Determine the [x, y] coordinate at the center of the cell enclosing the given text.  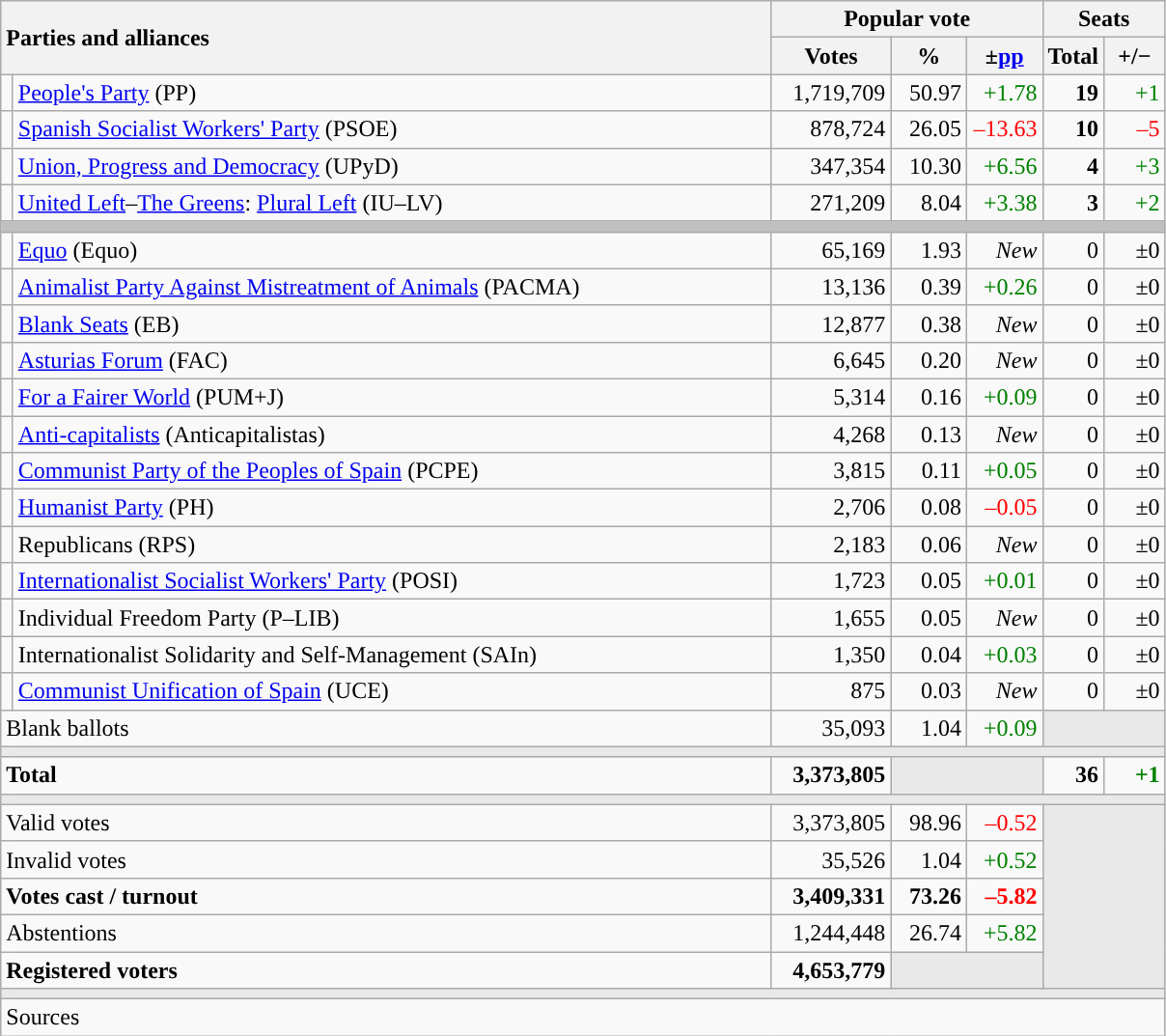
875 [831, 691]
73.26 [929, 896]
50.97 [929, 93]
3,409,331 [831, 896]
+3 [1135, 166]
0.16 [929, 397]
United Left–The Greens: Plural Left (IU–LV) [392, 203]
98.96 [929, 823]
–0.05 [1004, 508]
+2 [1135, 203]
–0.52 [1004, 823]
1,723 [831, 581]
0.13 [929, 434]
26.74 [929, 933]
3,815 [831, 471]
35,526 [831, 859]
271,209 [831, 203]
Popular vote [907, 19]
35,093 [831, 728]
Communist Unification of Spain (UCE) [392, 691]
1.93 [929, 250]
1,350 [831, 655]
Registered voters [386, 970]
5,314 [831, 397]
1,655 [831, 618]
19 [1073, 93]
0.38 [929, 323]
Internationalist Solidarity and Self-Management (SAIn) [392, 655]
Spanish Socialist Workers' Party (PSOE) [392, 129]
Blank Seats (EB) [392, 323]
0.04 [929, 655]
0.08 [929, 508]
Individual Freedom Party (P–LIB) [392, 618]
3 [1073, 203]
±pp [1004, 56]
+0.01 [1004, 581]
6,645 [831, 360]
Abstentions [386, 933]
+3.38 [1004, 203]
Blank ballots [386, 728]
10.30 [929, 166]
347,354 [831, 166]
0.03 [929, 691]
% [929, 56]
10 [1073, 129]
Valid votes [386, 823]
+0.03 [1004, 655]
Seats [1104, 19]
4 [1073, 166]
Animalist Party Against Mistreatment of Animals (PACMA) [392, 287]
26.05 [929, 129]
+0.05 [1004, 471]
878,724 [831, 129]
–13.63 [1004, 129]
Communist Party of the Peoples of Spain (PCPE) [392, 471]
+/− [1135, 56]
+0.26 [1004, 287]
Republicans (RPS) [392, 545]
Votes cast / turnout [386, 896]
Humanist Party (PH) [392, 508]
8.04 [929, 203]
0.20 [929, 360]
For a Fairer World (PUM+J) [392, 397]
4,268 [831, 434]
Parties and alliances [386, 38]
13,136 [831, 287]
Asturias Forum (FAC) [392, 360]
Sources [583, 1018]
+6.56 [1004, 166]
Internationalist Socialist Workers' Party (POSI) [392, 581]
Anti-capitalists (Anticapitalistas) [392, 434]
65,169 [831, 250]
+1.78 [1004, 93]
Union, Progress and Democracy (UPyD) [392, 166]
0.11 [929, 471]
People's Party (PP) [392, 93]
–5 [1135, 129]
36 [1073, 775]
2,183 [831, 545]
12,877 [831, 323]
Votes [831, 56]
0.39 [929, 287]
+5.82 [1004, 933]
+0.52 [1004, 859]
Equo (Equo) [392, 250]
–5.82 [1004, 896]
1,244,448 [831, 933]
1,719,709 [831, 93]
Invalid votes [386, 859]
2,706 [831, 508]
4,653,779 [831, 970]
0.06 [929, 545]
